Provide the [X, Y] coordinate of the cell's center where the given text is located.  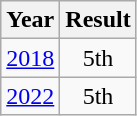
Result [98, 20]
2018 [30, 58]
Year [30, 20]
2022 [30, 96]
